Output the (X, Y) coordinate of the center of the cell containing the given text.  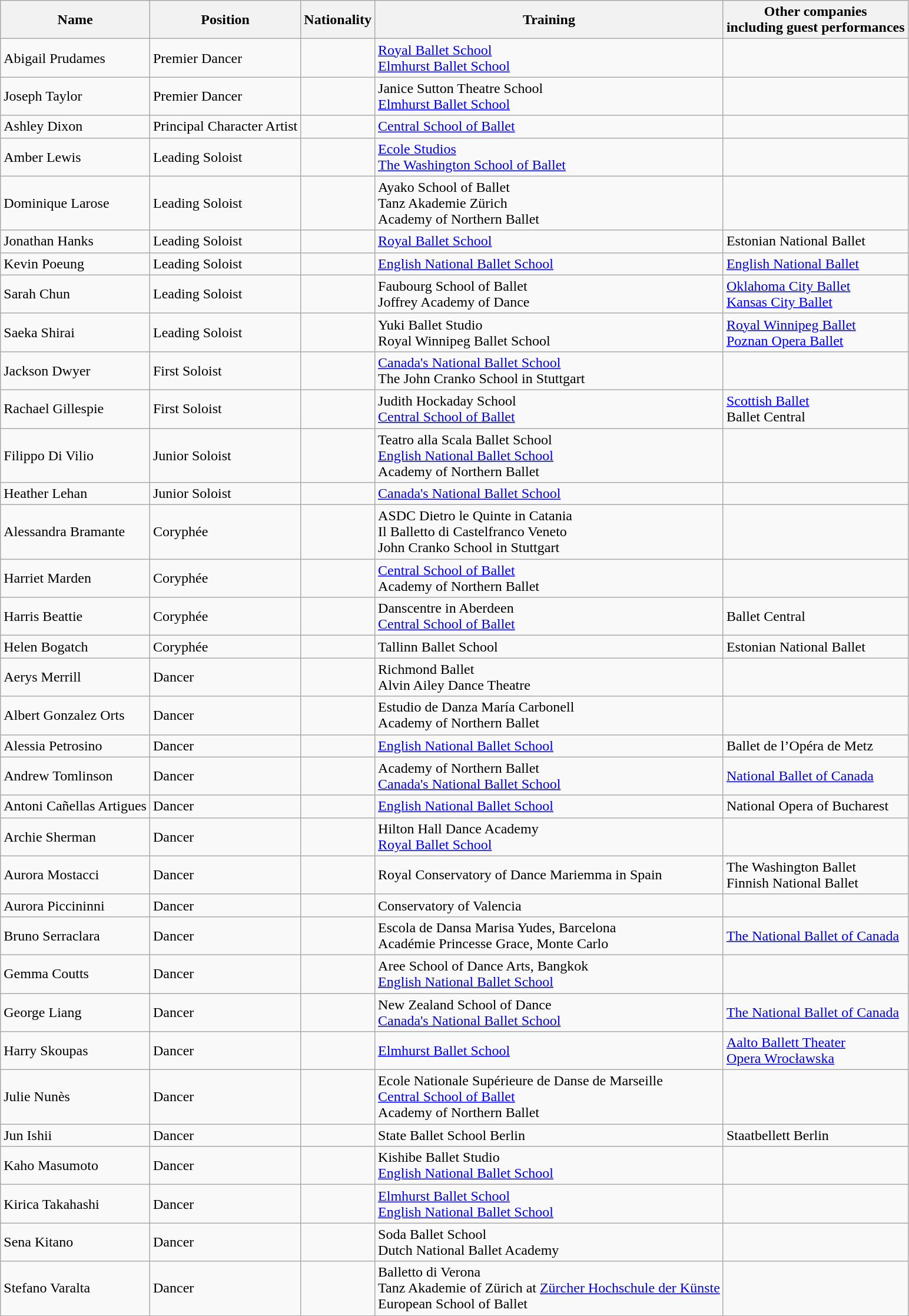
Royal Winnipeg BalletPoznan Opera Ballet (815, 332)
Janice Sutton Theatre SchoolElmhurst Ballet School (549, 97)
Jonathan Hanks (75, 241)
Danscentre in AberdeenCentral School of Ballet (549, 617)
Julie Nunès (75, 1097)
Antoni Cañellas Artigues (75, 806)
Central School of Ballet (549, 127)
Position (225, 20)
Kevin Poeung (75, 264)
Aurora Piccininni (75, 905)
Yuki Ballet StudioRoyal Winnipeg Ballet School (549, 332)
Conservatory of Valencia (549, 905)
The Washington BalletFinnish National Ballet (815, 875)
Harris Beattie (75, 617)
State Ballet School Berlin (549, 1135)
Teatro alla Scala Ballet SchoolEnglish National Ballet SchoolAcademy of Northern Ballet (549, 456)
Heather Lehan (75, 494)
Training (549, 20)
Escola de Dansa Marisa Yudes, BarcelonaAcadémie Princesse Grace, Monte Carlo (549, 936)
ASDC Dietro le Quinte in CataniaIl Balletto di Castelfranco VenetoJohn Cranko School in Stuttgart (549, 532)
Helen Bogatch (75, 647)
Jun Ishii (75, 1135)
George Liang (75, 1012)
Archie Sherman (75, 837)
Principal Character Artist (225, 127)
Royal Conservatory of Dance Mariemma in Spain (549, 875)
Judith Hockaday SchoolCentral School of Ballet (549, 408)
Harry Skoupas (75, 1051)
Alessandra Bramante (75, 532)
Ballet de l’Opéra de Metz (815, 746)
Richmond BalletAlvin Ailey Dance Theatre (549, 677)
Other companiesincluding guest performances (815, 20)
Kaho Masumoto (75, 1165)
Aurora Mostacci (75, 875)
Royal Ballet SchoolElmhurst Ballet School (549, 58)
Hilton Hall Dance AcademyRoyal Ballet School (549, 837)
Soda Ballet SchoolDutch National Ballet Academy (549, 1242)
Bruno Serraclara (75, 936)
Estudio de Danza María CarbonellAcademy of Northern Ballet (549, 716)
Amber Lewis (75, 157)
Elmhurst Ballet SchoolEnglish National Ballet School (549, 1204)
Scottish BalletBallet Central (815, 408)
Ashley Dixon (75, 127)
Andrew Tomlinson (75, 776)
Faubourg School of BalletJoffrey Academy of Dance (549, 294)
Aalto Ballett TheaterOpera Wrocławska (815, 1051)
Tallinn Ballet School (549, 647)
Ecole Nationale Supérieure de Danse de MarseilleCentral School of BalletAcademy of Northern Ballet (549, 1097)
Rachael Gillespie (75, 408)
Filippo Di Vilio (75, 456)
Elmhurst Ballet School (549, 1051)
Nationality (338, 20)
Academy of Northern BalletCanada's National Ballet School (549, 776)
National Ballet of Canada (815, 776)
Dominique Larose (75, 203)
English National Ballet (815, 264)
National Opera of Bucharest (815, 806)
Canada's National Ballet SchoolThe John Cranko School in Stuttgart (549, 371)
Name (75, 20)
Balletto di VeronaTanz Akademie of Zürich at Zürcher Hochschule der Künste European School of Ballet (549, 1288)
Ayako School of BalletTanz Akademie ZürichAcademy of Northern Ballet (549, 203)
Saeka Shirai (75, 332)
Gemma Coutts (75, 973)
Sarah Chun (75, 294)
Sena Kitano (75, 1242)
Aree School of Dance Arts, BangkokEnglish National Ballet School (549, 973)
Kishibe Ballet StudioEnglish National Ballet School (549, 1165)
Royal Ballet School (549, 241)
Abigail Prudames (75, 58)
Ballet Central (815, 617)
Harriet Marden (75, 578)
Central School of BalletAcademy of Northern Ballet (549, 578)
Canada's National Ballet School (549, 494)
Ecole StudiosThe Washington School of Ballet (549, 157)
Albert Gonzalez Orts (75, 716)
Staatbellett Berlin (815, 1135)
Stefano Varalta (75, 1288)
Oklahoma City BalletKansas City Ballet (815, 294)
Jackson Dwyer (75, 371)
Kirica Takahashi (75, 1204)
Alessia Petrosino (75, 746)
Joseph Taylor (75, 97)
New Zealand School of DanceCanada's National Ballet School (549, 1012)
Aerys Merrill (75, 677)
